Locate the cell with the specified text and output its (x, y) center coordinate. 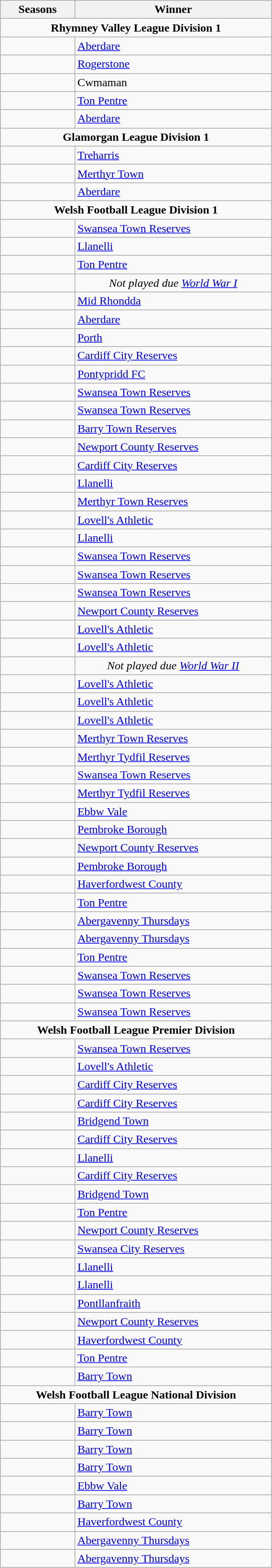
Winner (173, 10)
Pontllanfraith (173, 1303)
Seasons (38, 10)
Not played due World War II (173, 666)
Swansea City Reserves (173, 1249)
Not played due World War I (173, 283)
Mid Rhondda (173, 301)
Glamorgan League Division 1 (136, 137)
Welsh Football League Premier Division (136, 1030)
Pontypridd FC (173, 374)
Barry Town Reserves (173, 429)
Merthyr Town (173, 173)
Welsh Football League Division 1 (136, 210)
Porth (173, 338)
Cwmaman (173, 82)
Rhymney Valley League Division 1 (136, 28)
Welsh Football League National Division (136, 1395)
Treharris (173, 155)
Rogerstone (173, 64)
